Determine the (X, Y) coordinate at the center of the cell enclosing the given text.  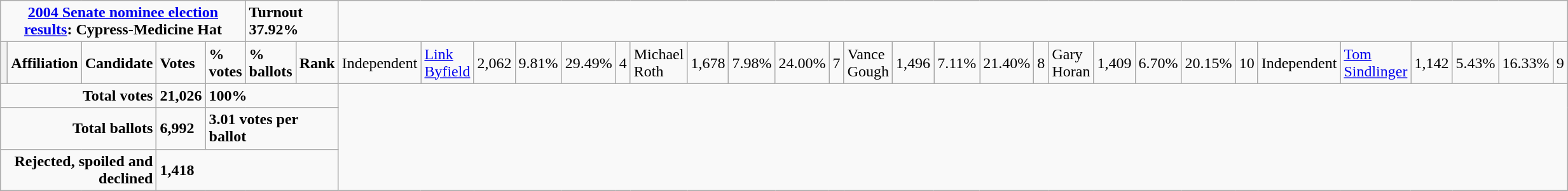
Rejected, spoiled and declined (79, 169)
16.33% (1526, 62)
Votes (181, 62)
4 (623, 62)
Michael Roth (659, 62)
8 (1042, 62)
Tom Sindlinger (1376, 62)
2,062 (495, 62)
Link Byfield (448, 62)
3.01 votes per ballot (272, 129)
29.49% (589, 62)
21.40% (1007, 62)
1,678 (708, 62)
7 (837, 62)
Gary Horan (1071, 62)
Total ballots (79, 129)
Candidate (119, 62)
6.70% (1159, 62)
% votes (225, 62)
Affiliation (45, 62)
1,409 (1114, 62)
6,992 (181, 129)
Rank (317, 62)
21,026 (181, 95)
Turnout 37.92% (292, 22)
5.43% (1475, 62)
1,142 (1432, 62)
20.15% (1208, 62)
24.00% (802, 62)
10 (1246, 62)
7.11% (957, 62)
7.98% (752, 62)
9 (1560, 62)
2004 Senate nominee election results: Cypress-Medicine Hat (123, 22)
9.81% (538, 62)
100% (272, 95)
% ballots (271, 62)
Vance Gough (868, 62)
1,496 (913, 62)
Total votes (79, 95)
1,418 (247, 169)
